Detect which cell encompasses the target text, then output its (x, y) center coordinate. 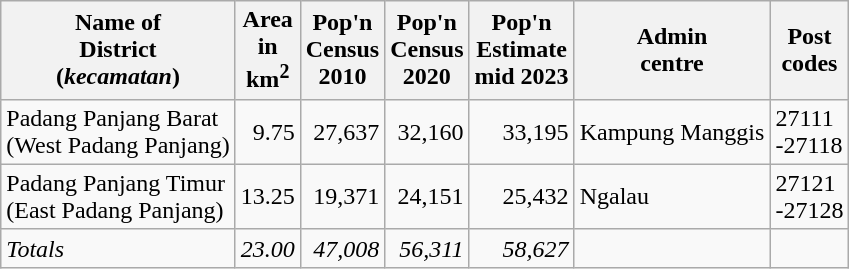
Area in km2 (268, 50)
Pop'nCensus2020 (427, 50)
33,195 (522, 132)
27121-27128 (810, 196)
23.00 (268, 248)
Ngalau (672, 196)
24,151 (427, 196)
25,432 (522, 196)
Padang Panjang Barat (West Padang Panjang) (118, 132)
Pop'nCensus2010 (342, 50)
13.25 (268, 196)
47,008 (342, 248)
Padang Panjang Timur (East Padang Panjang) (118, 196)
Pop'nEstimatemid 2023 (522, 50)
32,160 (427, 132)
Totals (118, 248)
56,311 (427, 248)
9.75 (268, 132)
27,637 (342, 132)
Postcodes (810, 50)
58,627 (522, 248)
27111-27118 (810, 132)
Admincentre (672, 50)
19,371 (342, 196)
Name ofDistrict(kecamatan) (118, 50)
Kampung Manggis (672, 132)
